Determine the (x, y) coordinate at the center of the cell enclosing the given text.  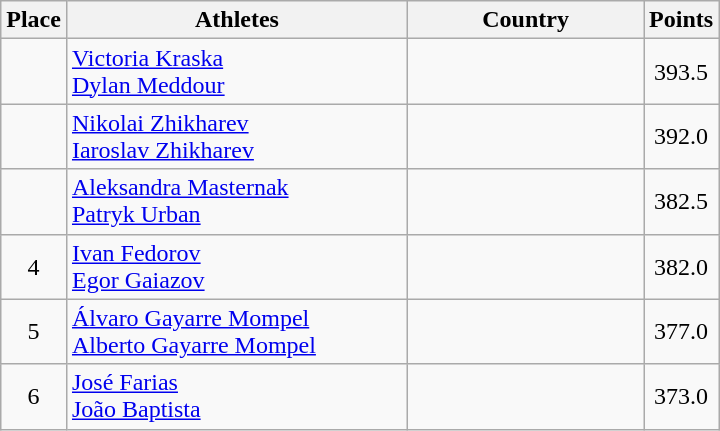
Athletes (236, 20)
Álvaro Gayarre MompelAlberto Gayarre Mompel (236, 332)
393.5 (682, 72)
Place (34, 20)
6 (34, 396)
377.0 (682, 332)
4 (34, 266)
382.5 (682, 202)
Country (526, 20)
José FariasJoão Baptista (236, 396)
Aleksandra MasternakPatryk Urban (236, 202)
Nikolai ZhikharevIaroslav Zhikharev (236, 136)
Points (682, 20)
382.0 (682, 266)
392.0 (682, 136)
5 (34, 332)
373.0 (682, 396)
Ivan FedorovEgor Gaiazov (236, 266)
Victoria KraskaDylan Meddour (236, 72)
